From the cell containing the given text, extract its center point as [x, y] coordinate. 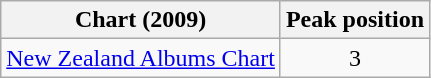
Chart (2009) [141, 20]
New Zealand Albums Chart [141, 58]
3 [354, 58]
Peak position [354, 20]
